From the cell containing the given text, extract its center point as (x, y) coordinate. 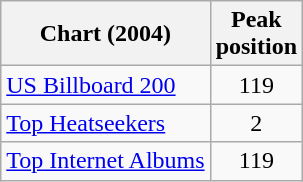
Top Internet Albums (106, 161)
Chart (2004) (106, 34)
US Billboard 200 (106, 85)
Peakposition (256, 34)
Top Heatseekers (106, 123)
2 (256, 123)
